Provide the (X, Y) coordinate of the cell's center where the given text is located.  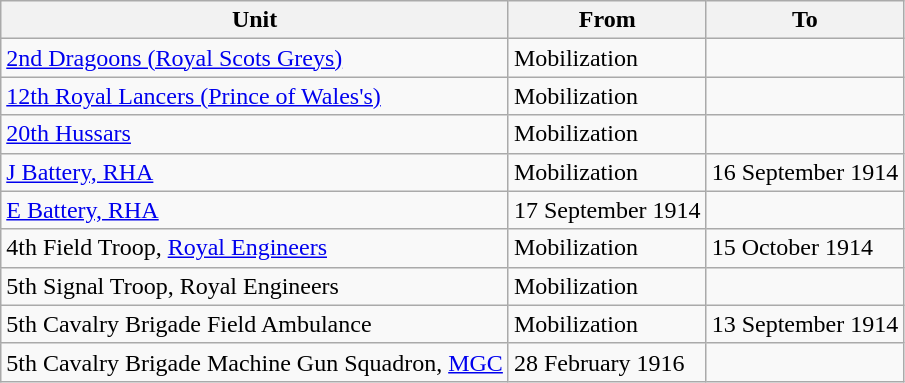
13 September 1914 (805, 324)
2nd Dragoons (Royal Scots Greys) (255, 58)
5th Cavalry Brigade Machine Gun Squadron, MGC (255, 362)
J Battery, RHA (255, 172)
5th Cavalry Brigade Field Ambulance (255, 324)
5th Signal Troop, Royal Engineers (255, 286)
From (607, 20)
E Battery, RHA (255, 210)
16 September 1914 (805, 172)
17 September 1914 (607, 210)
4th Field Troop, Royal Engineers (255, 248)
12th Royal Lancers (Prince of Wales's) (255, 96)
To (805, 20)
20th Hussars (255, 134)
15 October 1914 (805, 248)
28 February 1916 (607, 362)
Unit (255, 20)
